Search for the cell housing the specified text and yield its (x, y) center coordinate. 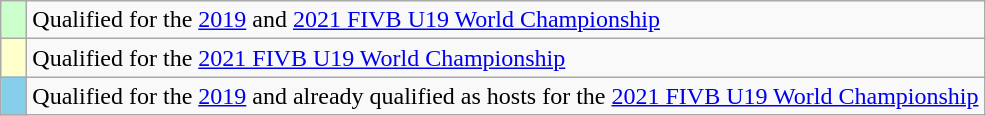
Qualified for the 2019 and already qualified as hosts for the 2021 FIVB U19 World Championship (506, 96)
Qualified for the 2021 FIVB U19 World Championship (506, 58)
Qualified for the 2019 and 2021 FIVB U19 World Championship (506, 20)
